Extract the (X, Y) coordinate from the center of the cell holding the provided text.  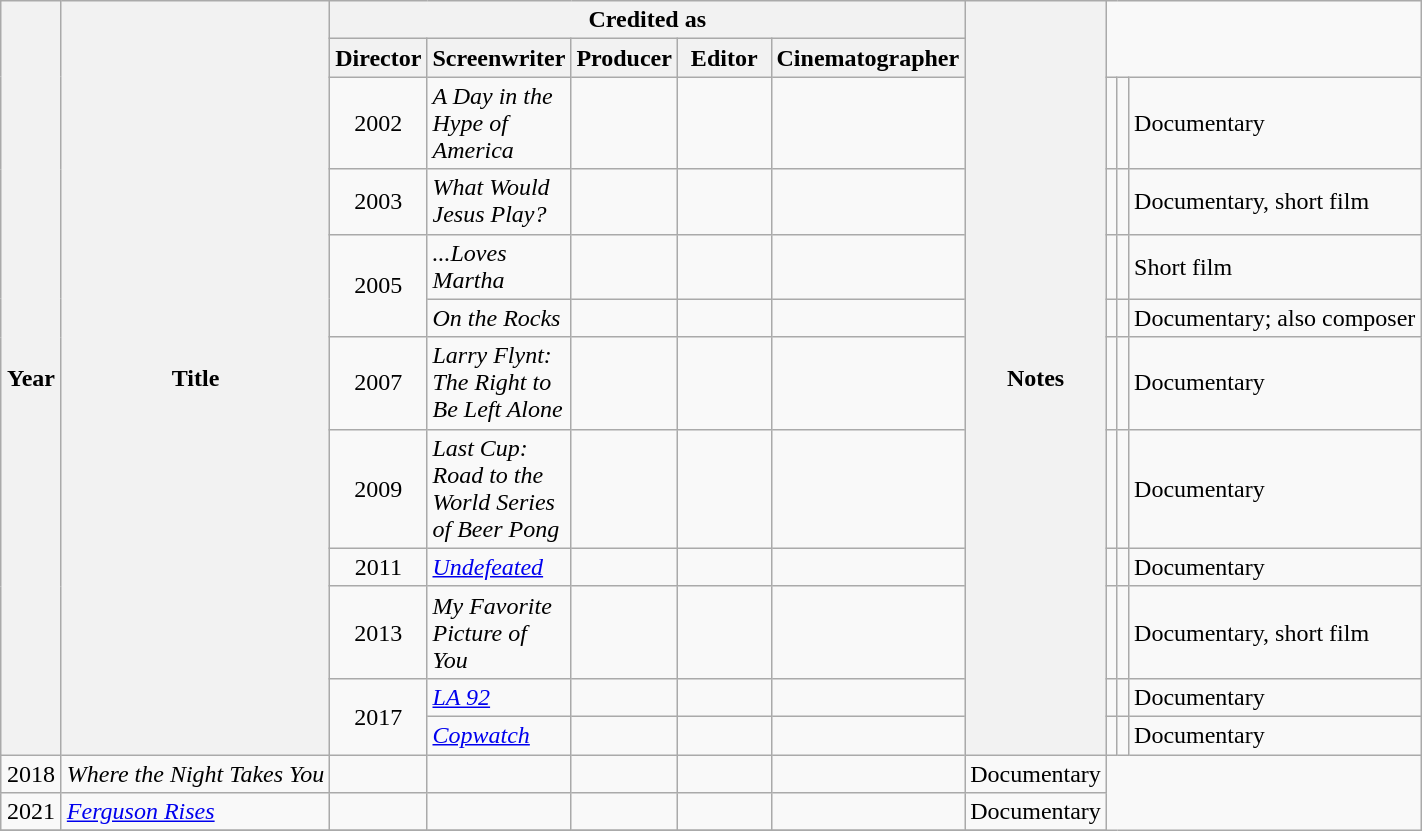
LA 92 (499, 697)
Producer (624, 58)
2003 (378, 202)
A Day in the Hype of America (499, 123)
Cinematographer (868, 58)
...Loves Martha (499, 266)
Documentary; also composer (1275, 318)
My Favorite Picture of You (499, 632)
2013 (378, 632)
Last Cup: Road to the World Series of Beer Pong (499, 488)
Director (378, 58)
2011 (378, 567)
Year (32, 378)
Editor (724, 58)
2018 (32, 773)
Ferguson Rises (195, 812)
2017 (378, 716)
Copwatch (499, 735)
On the Rocks (499, 318)
Screenwriter (499, 58)
What Would Jesus Play? (499, 202)
2009 (378, 488)
2005 (378, 286)
Title (195, 378)
Credited as (648, 20)
Larry Flynt: The Right to Be Left Alone (499, 383)
Short film (1275, 266)
2021 (32, 812)
2002 (378, 123)
2007 (378, 383)
Notes (1036, 378)
Where the Night Takes You (195, 773)
Undefeated (499, 567)
